Pinpoint the cell where the given text exists, returning its [X, Y] midpoint coordinate. 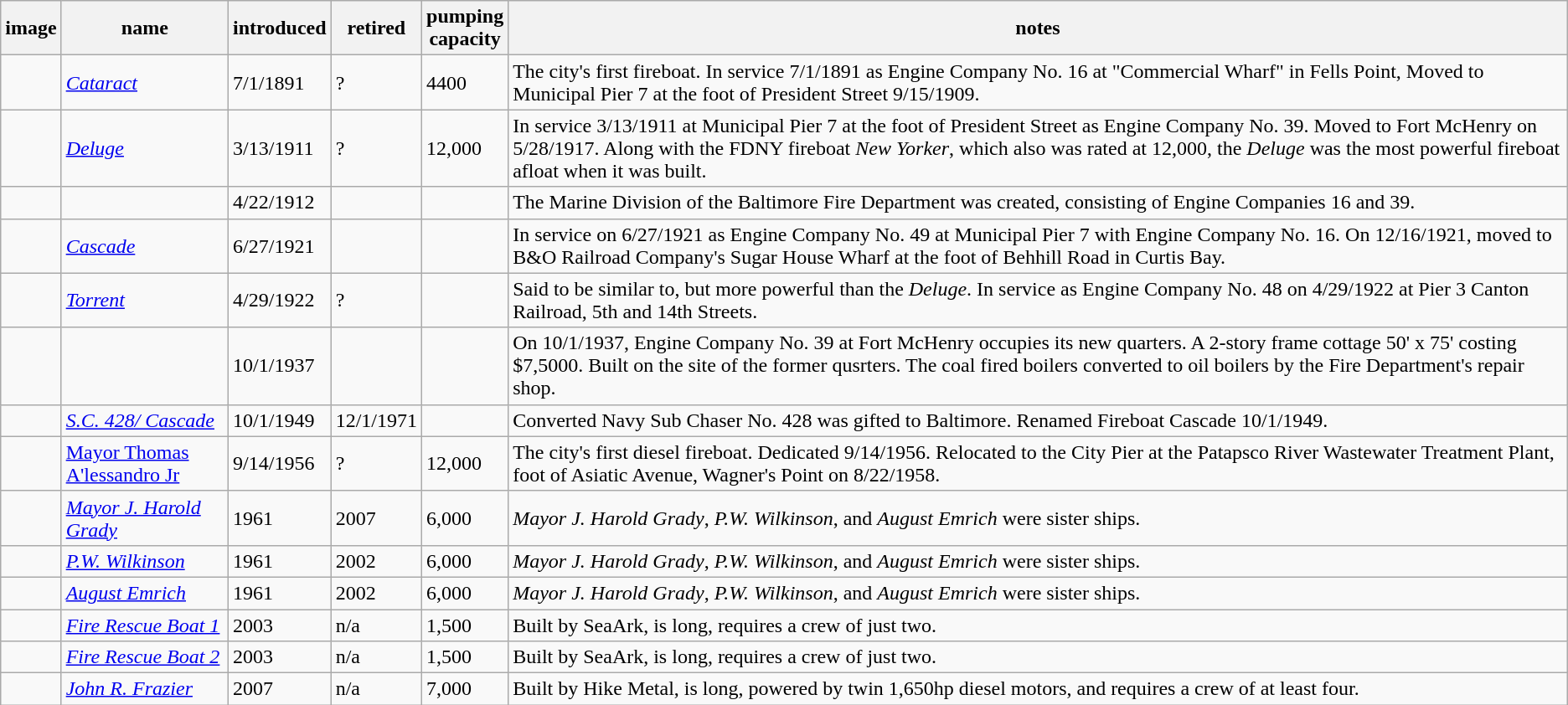
Fire Rescue Boat 1 [144, 625]
10/1/1949 [280, 420]
The Marine Division of the Baltimore Fire Department was created, consisting of Engine Companies 16 and 39. [1039, 203]
notes [1039, 28]
August Emrich [144, 593]
Cascade [144, 246]
4/29/1922 [280, 300]
6/27/1921 [280, 246]
retired [376, 28]
Mayor J. Harold Grady [144, 517]
introduced [280, 28]
pumpingcapacity [466, 28]
Built by Hike Metal, is long, powered by twin 1,650hp diesel motors, and requires a crew of at least four. [1039, 689]
9/14/1956 [280, 464]
10/1/1937 [280, 366]
Deluge [144, 148]
4400 [466, 82]
3/13/1911 [280, 148]
image [31, 28]
12/1/1971 [376, 420]
7/1/1891 [280, 82]
7,000 [466, 689]
name [144, 28]
Fire Rescue Boat 2 [144, 657]
4/22/1912 [280, 203]
P.W. Wilkinson [144, 561]
Cataract [144, 82]
Converted Navy Sub Chaser No. 428 was gifted to Baltimore. Renamed Fireboat Cascade 10/1/1949. [1039, 420]
John R. Frazier [144, 689]
Torrent [144, 300]
S.C. 428/ Cascade [144, 420]
Mayor Thomas A'lessandro Jr [144, 464]
